Provide the (X, Y) coordinate of the cell's center where the given text is located.  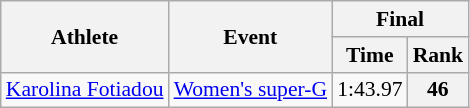
Karolina Fotiadou (85, 90)
Rank (438, 55)
Event (251, 36)
1:43.97 (370, 90)
Final (400, 19)
Women's super-G (251, 90)
Athlete (85, 36)
46 (438, 90)
Time (370, 55)
